Detect which cell encompasses the target text, then output its [x, y] center coordinate. 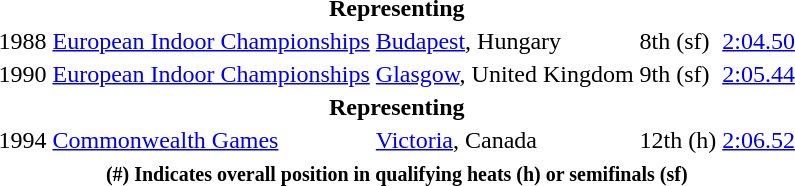
9th (sf) [678, 74]
Budapest, Hungary [504, 41]
Glasgow, United Kingdom [504, 74]
Commonwealth Games [211, 140]
8th (sf) [678, 41]
Victoria, Canada [504, 140]
12th (h) [678, 140]
